Locate the cell with the specified text and output its [X, Y] center coordinate. 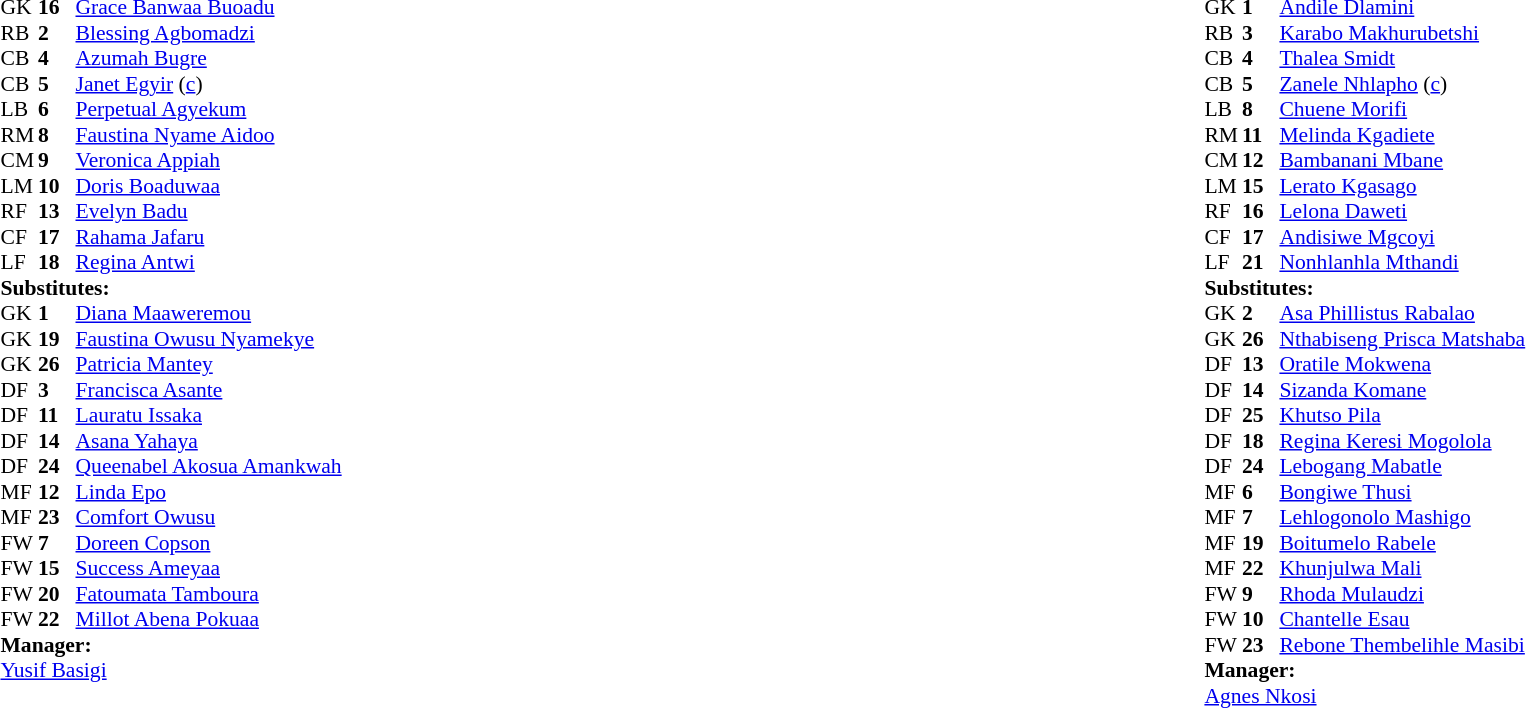
Lauratu Issaka [209, 415]
Karabo Makhurubetshi [1402, 33]
Khutso Pila [1402, 415]
Nonhlanhla Mthandi [1402, 263]
Chuene Morifi [1402, 109]
Diana Maaweremou [209, 313]
Rhoda Mulaudzi [1402, 594]
Rebone Thembelihle Masibi [1402, 645]
Francisca Asante [209, 390]
1 [57, 313]
Veronica Appiah [209, 161]
Faustina Owusu Nyamekye [209, 339]
Sizanda Komane [1402, 390]
Oratile Mokwena [1402, 365]
Comfort Owusu [209, 517]
Perpetual Agyekum [209, 109]
Chantelle Esau [1402, 619]
Evelyn Badu [209, 211]
Boitumelo Rabele [1402, 543]
Lelona Daweti [1402, 211]
Fatoumata Tamboura [209, 594]
Linda Epo [209, 492]
Lebogang Mabatle [1402, 467]
Regina Antwi [209, 263]
Faustina Nyame Aidoo [209, 135]
Regina Keresi Mogolola [1402, 441]
Janet Egyir (c) [209, 84]
Success Ameyaa [209, 569]
Millot Abena Pokuaa [209, 619]
Lehlogonolo Mashigo [1402, 517]
Lerato Kgasago [1402, 186]
Yusif Basigi [170, 671]
Bongiwe Thusi [1402, 492]
Nthabiseng Prisca Matshaba [1402, 339]
Queenabel Akosua Amankwah [209, 467]
Zanele Nhlapho (c) [1402, 84]
Doris Boaduwaa [209, 186]
Asana Yahaya [209, 441]
Rahama Jafaru [209, 237]
Andisiwe Mgcoyi [1402, 237]
Asa Phillistus Rabalao [1402, 313]
25 [1261, 415]
Doreen Copson [209, 543]
Patricia Mantey [209, 365]
16 [1261, 211]
Thalea Smidt [1402, 59]
Blessing Agbomadzi [209, 33]
20 [57, 594]
Khunjulwa Mali [1402, 569]
Azumah Bugre [209, 59]
Melinda Kgadiete [1402, 135]
21 [1261, 263]
Bambanani Mbane [1402, 161]
